Extract the (X, Y) coordinate from the center of the cell holding the provided text.  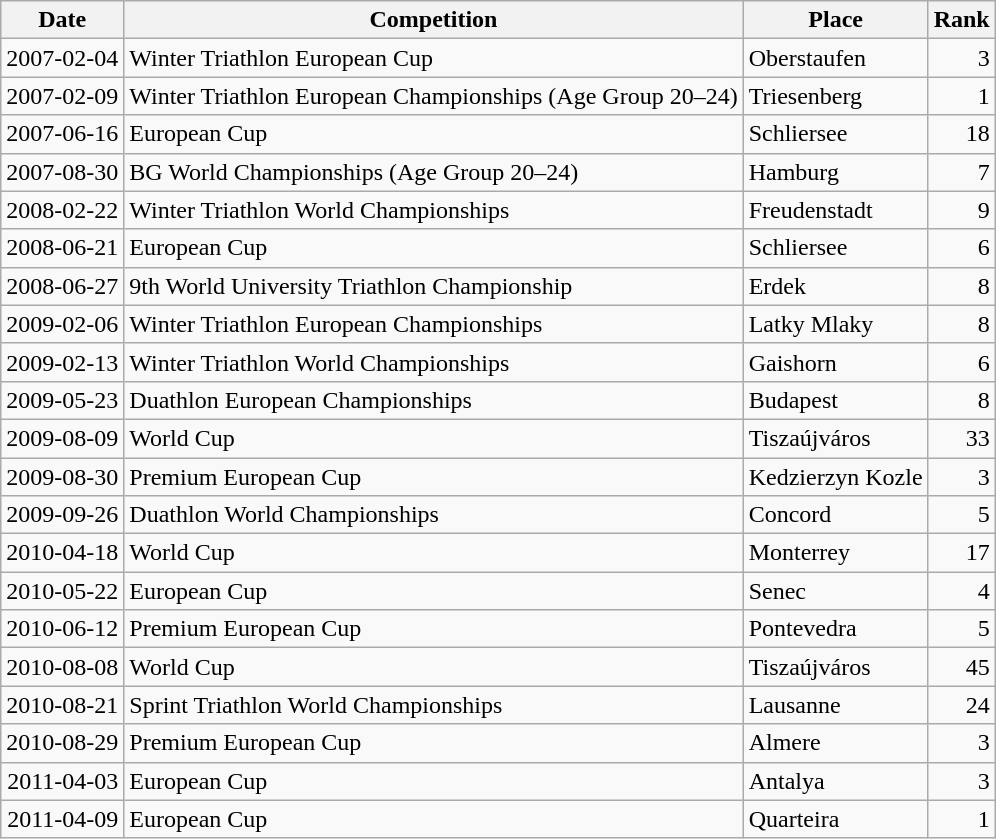
Date (62, 20)
Quarteira (836, 819)
Winter Triathlon European Cup (434, 58)
Senec (836, 591)
Rank (962, 20)
Monterrey (836, 553)
Winter Triathlon European Championships (Age Group 20–24) (434, 96)
2011-04-09 (62, 819)
9 (962, 210)
Almere (836, 743)
9th World University Triathlon Championship (434, 286)
Duathlon European Championships (434, 400)
Freudenstadt (836, 210)
2007-08-30 (62, 172)
Lausanne (836, 705)
2009-05-23 (62, 400)
Concord (836, 515)
Triesenberg (836, 96)
2010-08-08 (62, 667)
Oberstaufen (836, 58)
2010-06-12 (62, 629)
2009-08-09 (62, 438)
33 (962, 438)
2008-02-22 (62, 210)
2008-06-27 (62, 286)
Erdek (836, 286)
7 (962, 172)
2007-06-16 (62, 134)
2009-09-26 (62, 515)
24 (962, 705)
Antalya (836, 781)
2008-06-21 (62, 248)
Latky Mlaky (836, 324)
2010-05-22 (62, 591)
Competition (434, 20)
2011-04-03 (62, 781)
Sprint Triathlon World Championships (434, 705)
Place (836, 20)
2010-08-29 (62, 743)
2010-08-21 (62, 705)
Budapest (836, 400)
4 (962, 591)
2009-08-30 (62, 477)
2007-02-09 (62, 96)
45 (962, 667)
2009-02-13 (62, 362)
17 (962, 553)
Kedzierzyn Kozle (836, 477)
2009-02-06 (62, 324)
BG World Championships (Age Group 20–24) (434, 172)
2010-04-18 (62, 553)
18 (962, 134)
Duathlon World Championships (434, 515)
Hamburg (836, 172)
2007-02-04 (62, 58)
Pontevedra (836, 629)
Gaishorn (836, 362)
Winter Triathlon European Championships (434, 324)
